Search for the cell housing the specified text and yield its [X, Y] center coordinate. 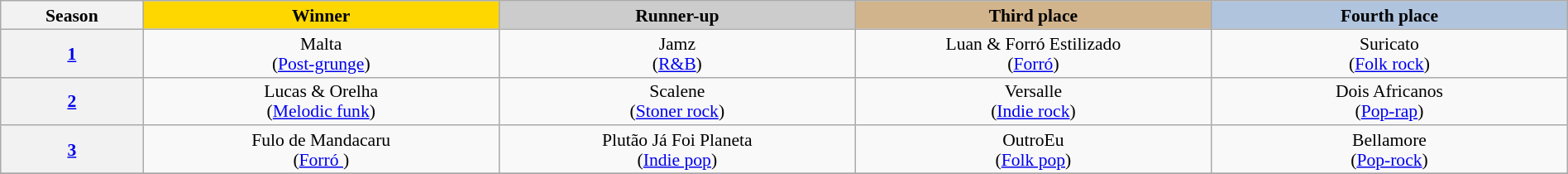
Luan & Forró Estilizado(Forró) [1034, 53]
Jamz(R&B) [678, 53]
Malta(Post-grunge) [321, 53]
Third place [1034, 15]
1 [72, 53]
2 [72, 101]
Season [72, 15]
Runner-up [678, 15]
Bellamore(Pop-rock) [1389, 150]
3 [72, 150]
Lucas & Orelha(Melodic funk) [321, 101]
Winner [321, 15]
Dois Africanos(Pop-rap) [1389, 101]
Scalene(Stoner rock) [678, 101]
Fourth place [1389, 15]
OutroEu (Folk pop) [1034, 150]
Versalle(Indie rock) [1034, 101]
Fulo de Mandacaru(Forró ) [321, 150]
Suricato(Folk rock) [1389, 53]
Plutão Já Foi Planeta (Indie pop) [678, 150]
